Find where the given text appears and provide that cell's center as (X, Y) coordinate. 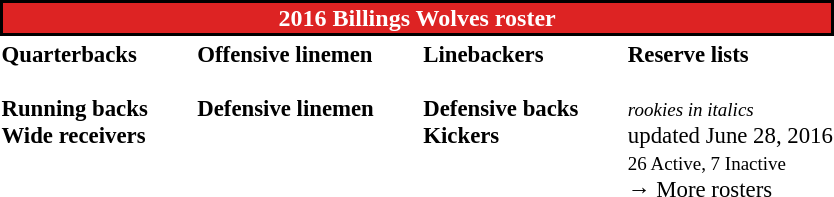
2016 Billings Wolves roster (417, 18)
